Search for the cell housing the specified text and yield its (x, y) center coordinate. 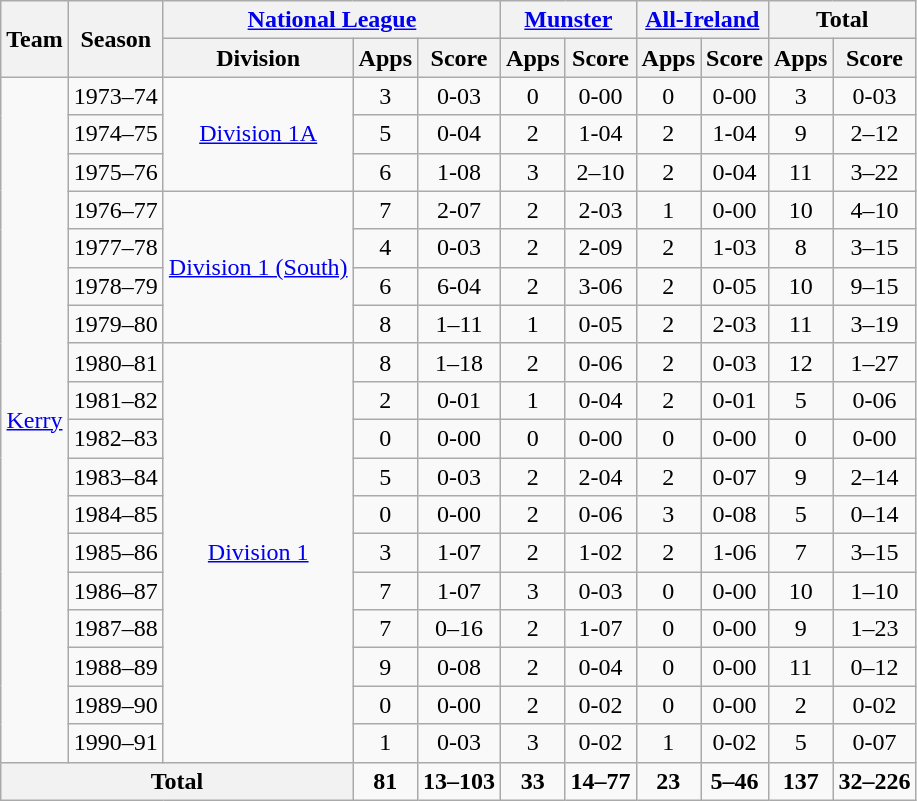
1-03 (734, 248)
81 (385, 781)
0–12 (874, 667)
National League (332, 20)
1-06 (734, 553)
1990–91 (116, 743)
Division 1A (258, 134)
1–18 (460, 362)
1980–81 (116, 362)
2–14 (874, 477)
1-02 (600, 553)
6-04 (460, 286)
1975–76 (116, 172)
1-08 (460, 172)
Munster (568, 20)
1987–88 (116, 629)
1986–87 (116, 591)
3-06 (600, 286)
1976–77 (116, 210)
1973–74 (116, 96)
3–22 (874, 172)
1–10 (874, 591)
1981–82 (116, 400)
32–226 (874, 781)
23 (668, 781)
33 (533, 781)
14–77 (600, 781)
1–11 (460, 324)
2–10 (600, 172)
12 (800, 362)
4–10 (874, 210)
Kerry (35, 420)
2-09 (600, 248)
1982–83 (116, 438)
2-07 (460, 210)
0–16 (460, 629)
1–27 (874, 362)
1977–78 (116, 248)
1979–80 (116, 324)
2-04 (600, 477)
All-Ireland (702, 20)
1988–89 (116, 667)
3–19 (874, 324)
5–46 (734, 781)
1978–79 (116, 286)
4 (385, 248)
9–15 (874, 286)
1989–90 (116, 705)
1974–75 (116, 134)
13–103 (460, 781)
Team (35, 39)
Season (116, 39)
137 (800, 781)
Division 1 (South) (258, 267)
Division 1 (258, 552)
0–14 (874, 515)
1985–86 (116, 553)
1–23 (874, 629)
1984–85 (116, 515)
Division (258, 58)
2–12 (874, 134)
1983–84 (116, 477)
